Return the [X, Y] coordinate for the center point of the cell that contains the specified text.  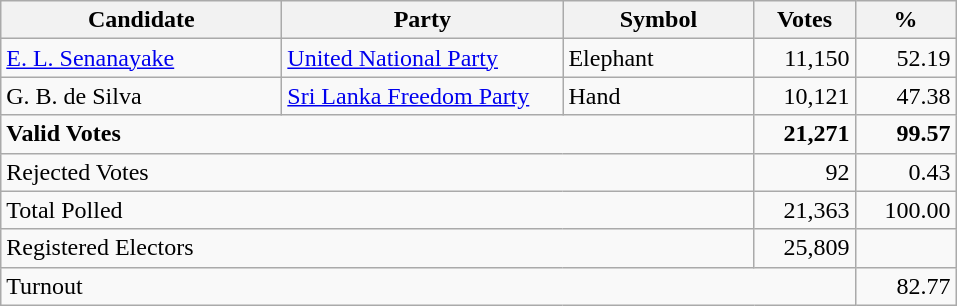
G. B. de Silva [142, 96]
% [906, 20]
Sri Lanka Freedom Party [422, 96]
Elephant [658, 58]
Hand [658, 96]
82.77 [906, 286]
United National Party [422, 58]
100.00 [906, 210]
Turnout [428, 286]
Candidate [142, 20]
25,809 [804, 248]
21,271 [804, 134]
Symbol [658, 20]
Registered Electors [378, 248]
Party [422, 20]
47.38 [906, 96]
Valid Votes [378, 134]
21,363 [804, 210]
52.19 [906, 58]
0.43 [906, 172]
11,150 [804, 58]
Votes [804, 20]
E. L. Senanayake [142, 58]
92 [804, 172]
10,121 [804, 96]
99.57 [906, 134]
Rejected Votes [378, 172]
Total Polled [378, 210]
